For the text-containing cell, return its midpoint in (X, Y) coordinate format. 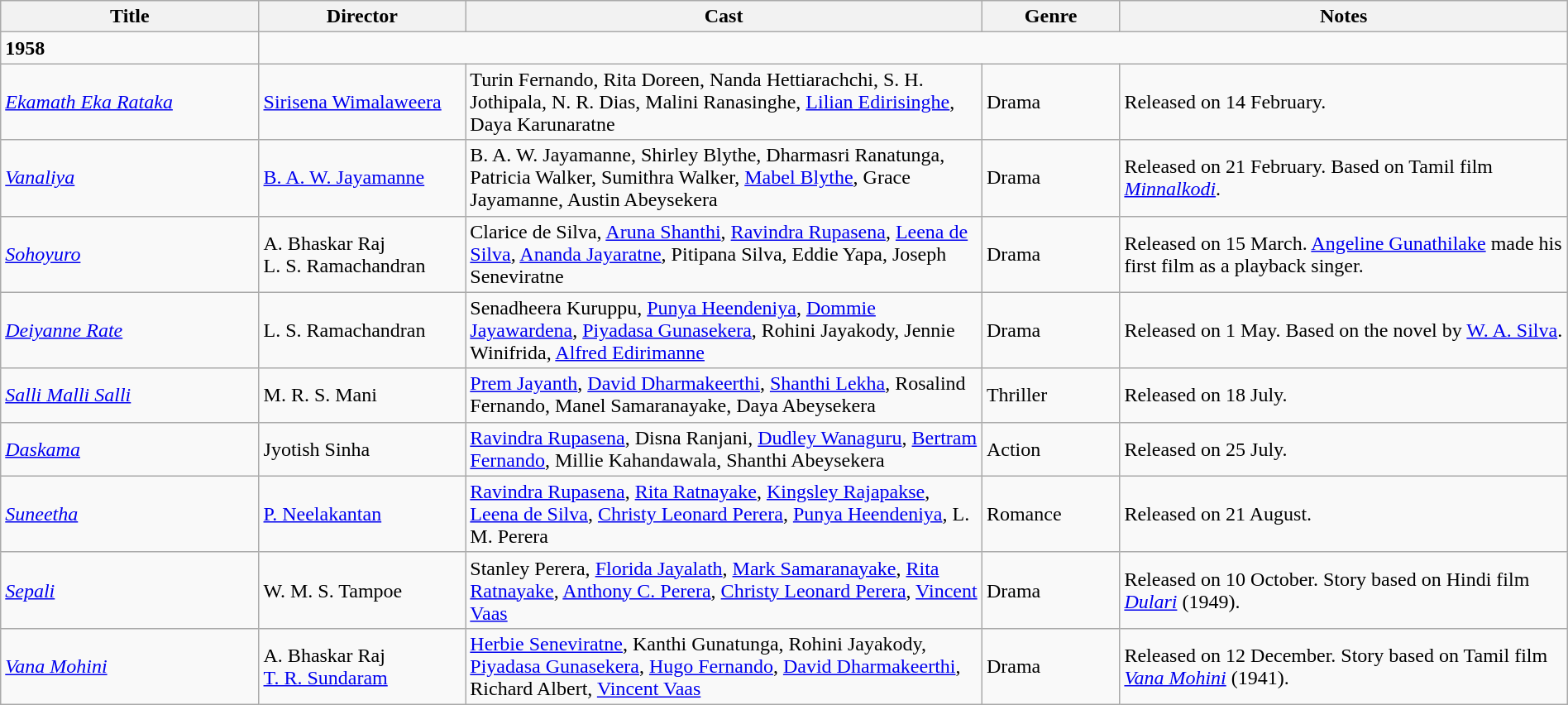
Released on 1 May. Based on the novel by W. A. Silva. (1343, 330)
Released on 25 July. (1343, 448)
Released on 12 December. Story based on Tamil film Vana Mohini (1941). (1343, 666)
Ravindra Rupasena, Rita Ratnayake, Kingsley Rajapakse, Leena de Silva, Christy Leonard Perera, Punya Heendeniya, L. M. Perera (724, 514)
1958 (130, 48)
B. A. W. Jayamanne, Shirley Blythe, Dharmasri Ranatunga, Patricia Walker, Sumithra Walker, Mabel Blythe, Grace Jayamanne, Austin Abeysekera (724, 178)
Notes (1343, 17)
Prem Jayanth, David Dharmakeerthi, Shanthi Lekha, Rosalind Fernando, Manel Samaranayake, Daya Abeysekera (724, 396)
Released on 14 February. (1343, 102)
Senadheera Kuruppu, Punya Heendeniya, Dommie Jayawardena, Piyadasa Gunasekera, Rohini Jayakody, Jennie Winifrida, Alfred Edirimanne (724, 330)
W. M. S. Tampoe (362, 590)
Vanaliya (130, 178)
Genre (1050, 17)
Clarice de Silva, Aruna Shanthi, Ravindra Rupasena, Leena de Silva, Ananda Jayaratne, Pitipana Silva, Eddie Yapa, Joseph Seneviratne (724, 254)
Released on 21 February. Based on Tamil film Minnalkodi. (1343, 178)
Released on 15 March. Angeline Gunathilake made his first film as a playback singer. (1343, 254)
Released on 18 July. (1343, 396)
B. A. W. Jayamanne (362, 178)
A. Bhaskar Raj T. R. Sundaram (362, 666)
Sohoyuro (130, 254)
Herbie Seneviratne, Kanthi Gunatunga, Rohini Jayakody, Piyadasa Gunasekera, Hugo Fernando, David Dharmakeerthi, Richard Albert, Vincent Vaas (724, 666)
Director (362, 17)
M. R. S. Mani (362, 396)
Vana Mohini (130, 666)
Sepali (130, 590)
Released on 10 October. Story based on Hindi film Dulari (1949). (1343, 590)
Ravindra Rupasena, Disna Ranjani, Dudley Wanaguru, Bertram Fernando, Millie Kahandawala, Shanthi Abeysekera (724, 448)
Daskama (130, 448)
Sirisena Wimalaweera (362, 102)
Romance (1050, 514)
Turin Fernando, Rita Doreen, Nanda Hettiarachchi, S. H. Jothipala, N. R. Dias, Malini Ranasinghe, Lilian Edirisinghe, Daya Karunaratne (724, 102)
A. Bhaskar Raj L. S. Ramachandran (362, 254)
Stanley Perera, Florida Jayalath, Mark Samaranayake, Rita Ratnayake, Anthony C. Perera, Christy Leonard Perera, Vincent Vaas (724, 590)
Released on 21 August. (1343, 514)
P. Neelakantan (362, 514)
Thriller (1050, 396)
Title (130, 17)
Salli Malli Salli (130, 396)
L. S. Ramachandran (362, 330)
Jyotish Sinha (362, 448)
Ekamath Eka Rataka (130, 102)
Suneetha (130, 514)
Deiyanne Rate (130, 330)
Action (1050, 448)
Cast (724, 17)
